For the text-containing cell, return its midpoint in [X, Y] coordinate format. 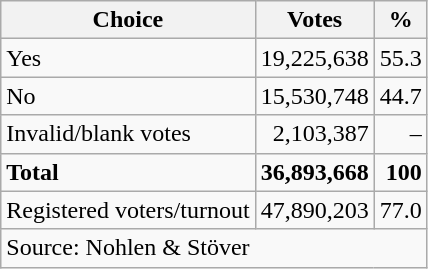
15,530,748 [314, 96]
Votes [314, 20]
Invalid/blank votes [128, 134]
Registered voters/turnout [128, 210]
Source: Nohlen & Stöver [214, 248]
36,893,668 [314, 172]
77.0 [400, 210]
% [400, 20]
Total [128, 172]
No [128, 96]
– [400, 134]
44.7 [400, 96]
19,225,638 [314, 58]
55.3 [400, 58]
47,890,203 [314, 210]
2,103,387 [314, 134]
Choice [128, 20]
Yes [128, 58]
100 [400, 172]
